Determine the [x, y] coordinate at the center of the cell enclosing the given text.  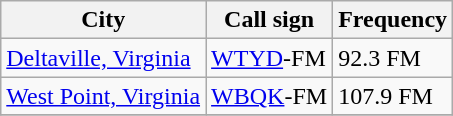
City [104, 20]
WTYD-FM [270, 58]
Deltaville, Virginia [104, 58]
West Point, Virginia [104, 96]
Call sign [270, 20]
WBQK-FM [270, 96]
Frequency [393, 20]
92.3 FM [393, 58]
107.9 FM [393, 96]
